Return [X, Y] of the center of cell containing provided text 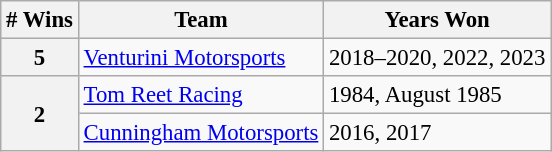
Years Won [438, 20]
# Wins [40, 20]
Cunningham Motorsports [200, 133]
5 [40, 58]
Tom Reet Racing [200, 95]
2 [40, 114]
Venturini Motorsports [200, 58]
2018–2020, 2022, 2023 [438, 58]
Team [200, 20]
1984, August 1985 [438, 95]
2016, 2017 [438, 133]
